For the text-containing cell, return its midpoint in (X, Y) coordinate format. 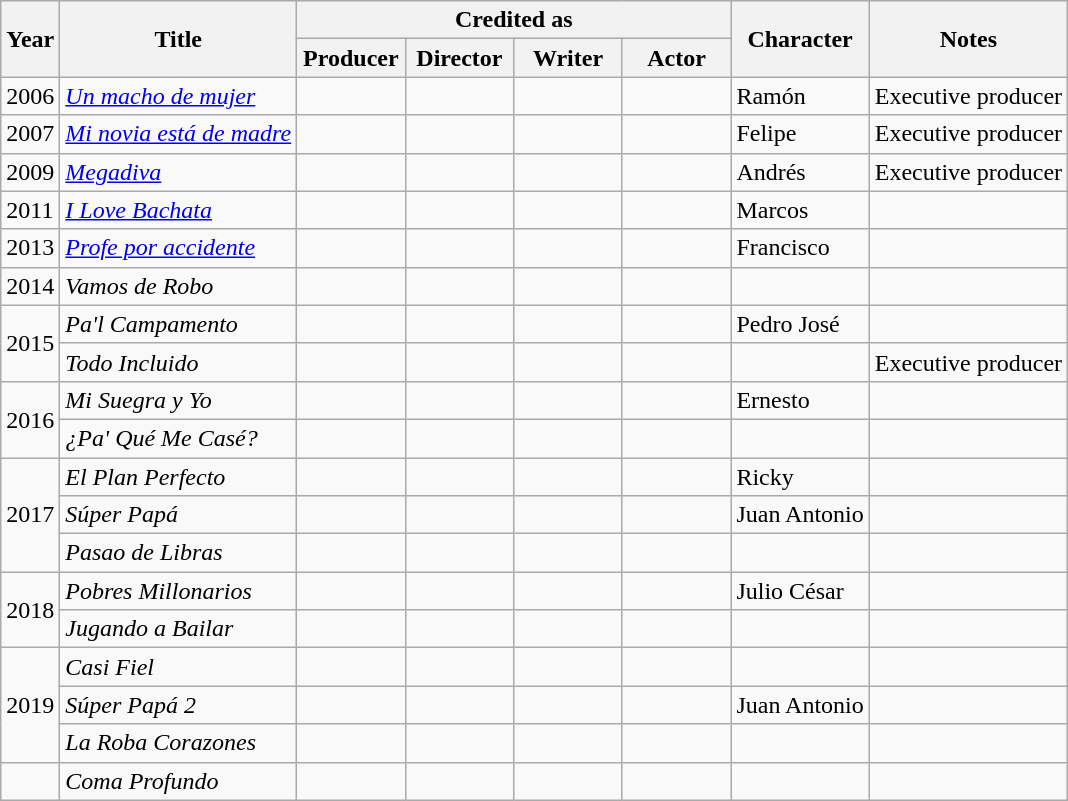
Un macho de mujer (178, 96)
2009 (30, 172)
2014 (30, 286)
2007 (30, 134)
Mi Suegra y Yo (178, 400)
Súper Papá 2 (178, 705)
2006 (30, 96)
Producer (352, 58)
2018 (30, 610)
Felipe (800, 134)
Credited as (514, 20)
Actor (676, 58)
Coma Profundo (178, 781)
Casi Fiel (178, 667)
¿Pa' Qué Me Casé? (178, 438)
Notes (968, 39)
I Love Bachata (178, 210)
Jugando a Bailar (178, 629)
La Roba Corazones (178, 743)
Vamos de Robo (178, 286)
Writer (568, 58)
Profe por accidente (178, 248)
Title (178, 39)
Ernesto (800, 400)
Year (30, 39)
Todo Incluido (178, 362)
2011 (30, 210)
Francisco (800, 248)
Megadiva (178, 172)
2015 (30, 343)
Mi novia está de madre (178, 134)
El Plan Perfecto (178, 477)
Pobres Millonarios (178, 591)
Marcos (800, 210)
2019 (30, 705)
Pedro José (800, 324)
Pasao de Libras (178, 553)
Andrés (800, 172)
Ramón (800, 96)
Director (460, 58)
2017 (30, 515)
Ricky (800, 477)
2016 (30, 419)
Character (800, 39)
Pa'l Campamento (178, 324)
2013 (30, 248)
Súper Papá (178, 515)
Julio César (800, 591)
